Locate the cell with the specified text and output its [x, y] center coordinate. 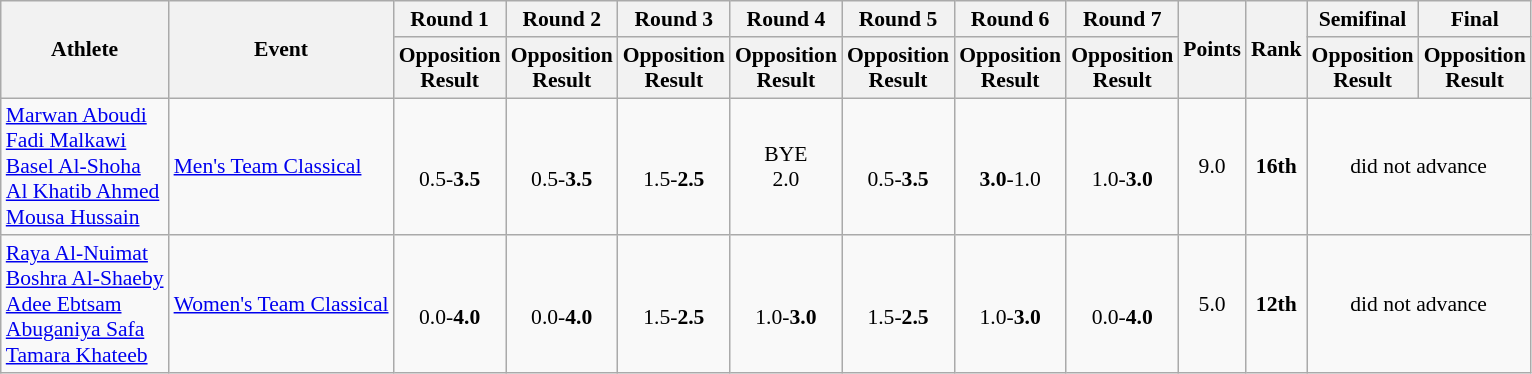
Round 3 [674, 19]
Final [1475, 19]
Men's Team Classical [282, 167]
12th [1276, 305]
Athlete [85, 50]
Points [1212, 50]
Raya Al-NuimatBoshra Al-ShaebyAdee EbtsamAbuganiya SafaTamara Khateeb [85, 305]
9.0 [1212, 167]
Semifinal [1363, 19]
Round 4 [786, 19]
BYE2.0 [786, 167]
Event [282, 50]
Round 1 [450, 19]
Marwan AboudiFadi MalkawiBasel Al-ShohaAl Khatib AhmedMousa Hussain [85, 167]
Round 2 [562, 19]
Women's Team Classical [282, 305]
5.0 [1212, 305]
3.0-1.0 [1010, 167]
Round 6 [1010, 19]
Round 7 [1122, 19]
16th [1276, 167]
Rank [1276, 50]
Round 5 [898, 19]
